From the cell containing the given text, extract its center point as (X, Y) coordinate. 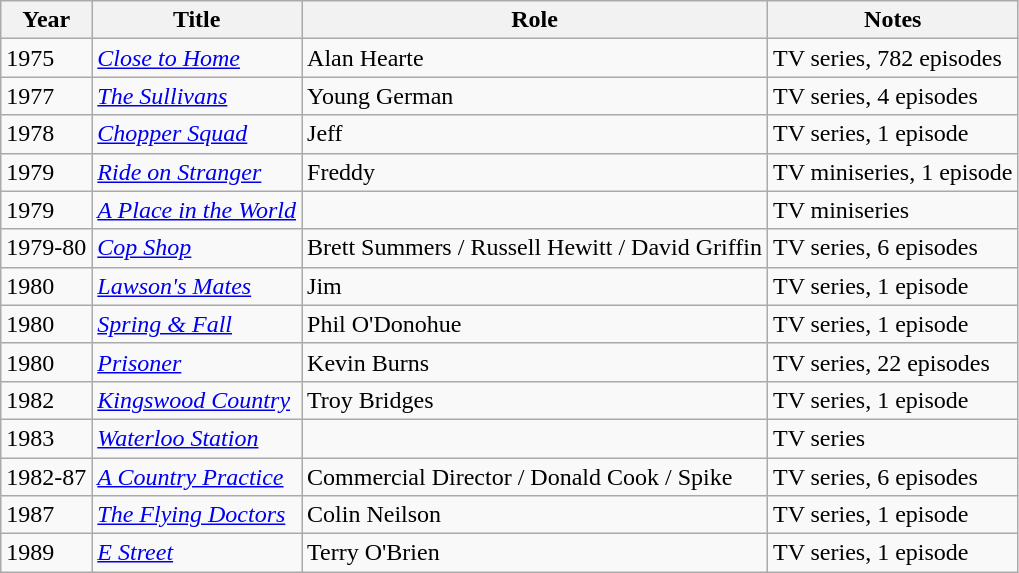
Troy Bridges (535, 400)
Kevin Burns (535, 362)
E Street (197, 553)
Brett Summers / Russell Hewitt / David Griffin (535, 248)
TV miniseries (892, 210)
TV series, 22 episodes (892, 362)
Prisoner (197, 362)
Alan Hearte (535, 58)
A Country Practice (197, 477)
1983 (46, 438)
Year (46, 20)
Jeff (535, 134)
1982 (46, 400)
1982-87 (46, 477)
A Place in the World (197, 210)
Young German (535, 96)
1979-80 (46, 248)
Phil O'Donohue (535, 324)
Close to Home (197, 58)
Spring & Fall (197, 324)
Freddy (535, 172)
1989 (46, 553)
Title (197, 20)
Chopper Squad (197, 134)
Ride on Stranger (197, 172)
The Flying Doctors (197, 515)
The Sullivans (197, 96)
Role (535, 20)
TV series, 4 episodes (892, 96)
Kingswood Country (197, 400)
1978 (46, 134)
1987 (46, 515)
Commercial Director / Donald Cook / Spike (535, 477)
TV series, 782 episodes (892, 58)
Notes (892, 20)
TV miniseries, 1 episode (892, 172)
1975 (46, 58)
Cop Shop (197, 248)
1977 (46, 96)
Terry O'Brien (535, 553)
Jim (535, 286)
TV series (892, 438)
Colin Neilson (535, 515)
Waterloo Station (197, 438)
Lawson's Mates (197, 286)
